Extract the (x, y) coordinate from the center of the cell holding the provided text.  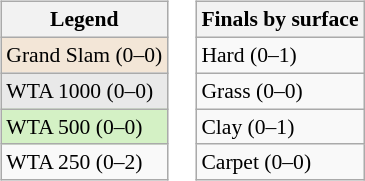
Carpet (0–0) (280, 162)
Legend (84, 20)
Finals by surface (280, 20)
WTA 250 (0–2) (84, 162)
WTA 1000 (0–0) (84, 91)
Clay (0–1) (280, 127)
Hard (0–1) (280, 55)
WTA 500 (0–0) (84, 127)
Grand Slam (0–0) (84, 55)
Grass (0–0) (280, 91)
